Scan for the cell matching the given text and deliver its (x, y) coordinate at center. 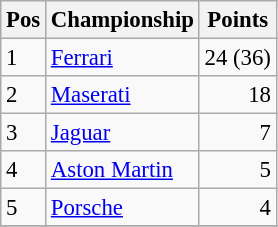
Ferrari (123, 58)
Jaguar (123, 133)
3 (24, 133)
2 (24, 95)
Porsche (123, 208)
Championship (123, 20)
7 (238, 133)
Aston Martin (123, 170)
1 (24, 58)
Pos (24, 20)
Maserati (123, 95)
24 (36) (238, 58)
Points (238, 20)
18 (238, 95)
